Locate the cell with the specified text and output its (X, Y) center coordinate. 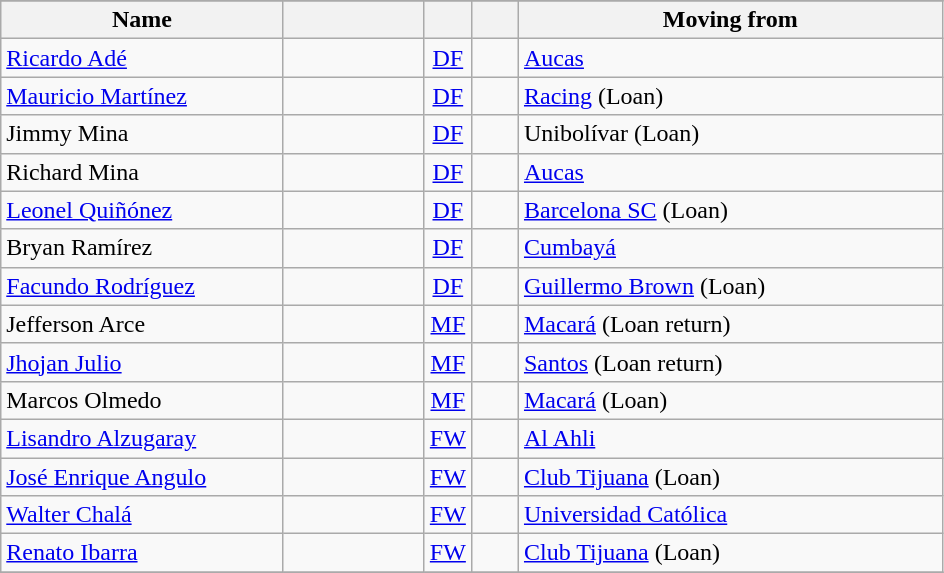
Unibolívar (Loan) (730, 134)
Bryan Ramírez (142, 248)
Facundo Rodríguez (142, 286)
Al Ahli (730, 438)
Richard Mina (142, 172)
Walter Chalá (142, 515)
Mauricio Martínez (142, 96)
Barcelona SC (Loan) (730, 210)
Moving from (730, 20)
Universidad Católica (730, 515)
Santos (Loan return) (730, 362)
Marcos Olmedo (142, 400)
Jimmy Mina (142, 134)
José Enrique Angulo (142, 477)
Lisandro Alzugaray (142, 438)
Macará (Loan return) (730, 324)
Cumbayá (730, 248)
Macará (Loan) (730, 400)
Leonel Quiñónez (142, 210)
Jhojan Julio (142, 362)
Guillermo Brown (Loan) (730, 286)
Jefferson Arce (142, 324)
Name (142, 20)
Racing (Loan) (730, 96)
Renato Ibarra (142, 553)
Ricardo Adé (142, 58)
